From the cell containing the given text, extract its center point as (X, Y) coordinate. 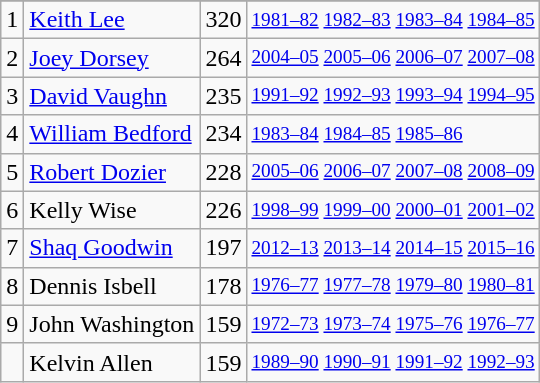
Keith Lee (112, 20)
2 (12, 58)
235 (224, 96)
7 (12, 248)
1989–90 1990–91 1991–92 1992–93 (393, 362)
264 (224, 58)
1 (12, 20)
5 (12, 172)
3 (12, 96)
Dennis Isbell (112, 286)
4 (12, 134)
John Washington (112, 324)
Robert Dozier (112, 172)
2012–13 2013–14 2014–15 2015–16 (393, 248)
228 (224, 172)
1976–77 1977–78 1979–80 1980–81 (393, 286)
Kelvin Allen (112, 362)
234 (224, 134)
1998–99 1999–00 2000–01 2001–02 (393, 210)
6 (12, 210)
9 (12, 324)
2005–06 2006–07 2007–08 2008–09 (393, 172)
197 (224, 248)
1991–92 1992–93 1993–94 1994–95 (393, 96)
320 (224, 20)
David Vaughn (112, 96)
178 (224, 286)
Joey Dorsey (112, 58)
William Bedford (112, 134)
2004–05 2005–06 2006–07 2007–08 (393, 58)
Kelly Wise (112, 210)
1972–73 1973–74 1975–76 1976–77 (393, 324)
1981–82 1982–83 1983–84 1984–85 (393, 20)
Shaq Goodwin (112, 248)
8 (12, 286)
1983–84 1984–85 1985–86 (393, 134)
226 (224, 210)
